Return the (X, Y) coordinate for the center point of the cell that contains the specified text.  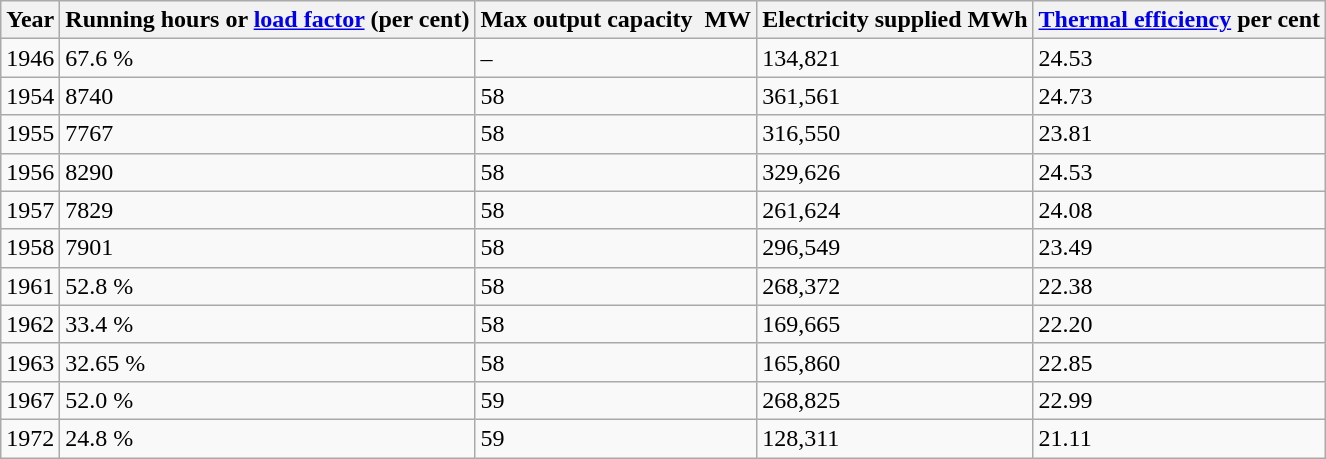
22.38 (1180, 286)
67.6 % (268, 58)
32.65 % (268, 362)
– (616, 58)
1954 (30, 96)
Thermal efficiency per cent (1180, 20)
1972 (30, 438)
Max output capacity MW (616, 20)
8740 (268, 96)
134,821 (895, 58)
268,825 (895, 400)
22.85 (1180, 362)
261,624 (895, 210)
329,626 (895, 172)
316,550 (895, 134)
52.0 % (268, 400)
22.20 (1180, 324)
24.8 % (268, 438)
Electricity supplied MWh (895, 20)
1962 (30, 324)
169,665 (895, 324)
21.11 (1180, 438)
24.08 (1180, 210)
7829 (268, 210)
296,549 (895, 248)
7767 (268, 134)
22.99 (1180, 400)
1955 (30, 134)
165,860 (895, 362)
33.4 % (268, 324)
52.8 % (268, 286)
8290 (268, 172)
1946 (30, 58)
7901 (268, 248)
1967 (30, 400)
268,372 (895, 286)
1961 (30, 286)
23.81 (1180, 134)
Year (30, 20)
1956 (30, 172)
23.49 (1180, 248)
1957 (30, 210)
1963 (30, 362)
361,561 (895, 96)
1958 (30, 248)
24.73 (1180, 96)
128,311 (895, 438)
Running hours or load factor (per cent) (268, 20)
